Identify which cell holds the provided text, then report its [X, Y] central coordinate. 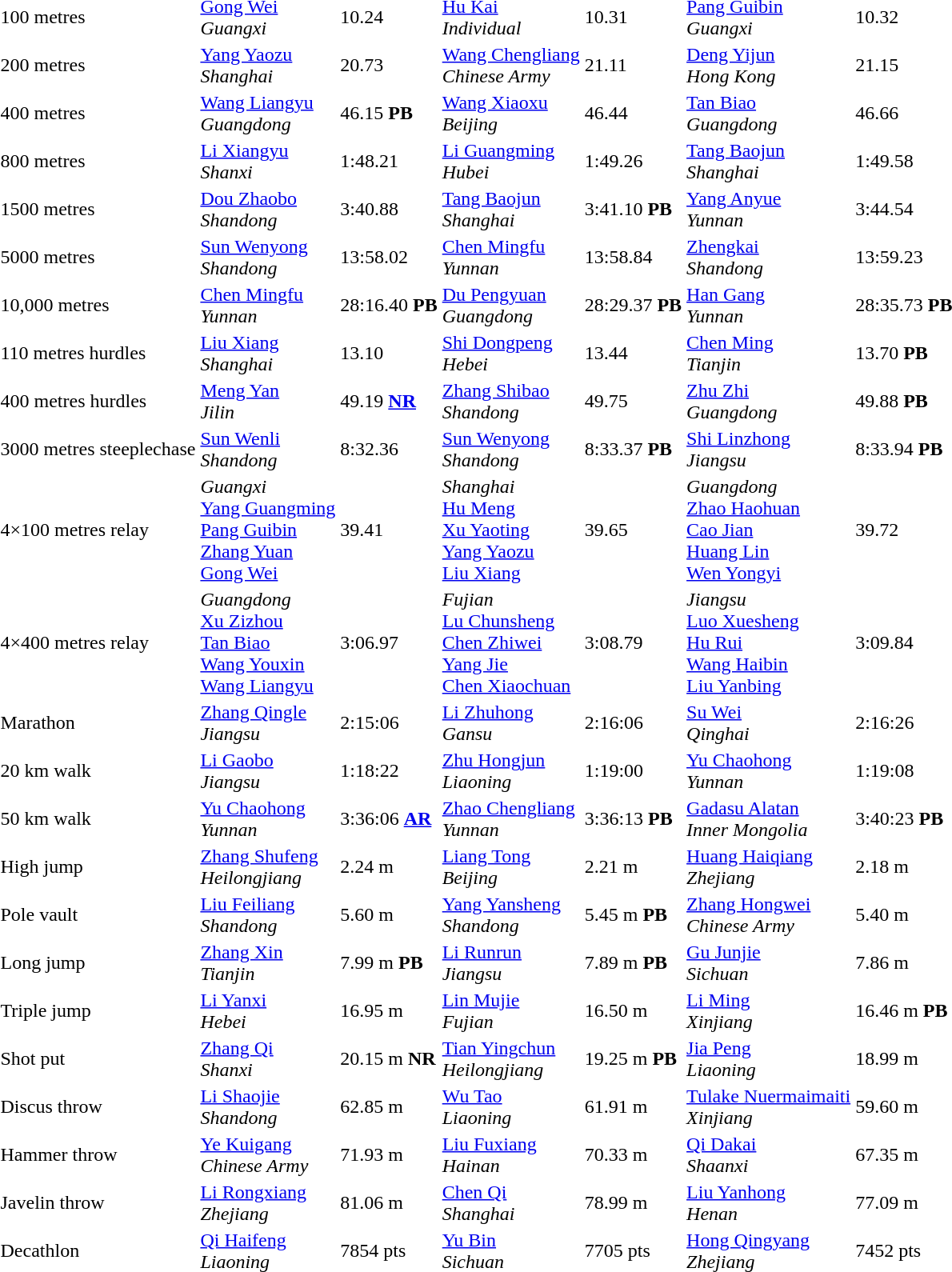
39.41 [389, 530]
46.15 PB [389, 114]
Zhu ZhiGuangdong [769, 402]
Li MingXinjiang [769, 1011]
71.93 m [389, 1155]
Yang YanshengShandong [510, 915]
1:19:00 [633, 771]
1:18:22 [389, 771]
2:15:06 [389, 723]
Zhao ChengliangYunnan [510, 819]
GuangxiYang GuangmingPang GuibinZhang YuanGong Wei [268, 530]
Jia PengLiaoning [769, 1059]
Zhang QingleJiangsu [268, 723]
Liang TongBeijing [510, 867]
3:36:13 PB [633, 819]
2.24 m [389, 867]
Wang XiaoxuBeijing [510, 114]
Zhu HongjunLiaoning [510, 771]
16.95 m [389, 1011]
81.06 m [389, 1203]
Huang HaiqiangZhejiang [769, 867]
Shi LinzhongJiangsu [769, 450]
78.99 m [633, 1203]
3:08.79 [633, 642]
39.65 [633, 530]
Li ZhuhongGansu [510, 723]
Li ShaojieShandong [268, 1107]
2.21 m [633, 867]
Deng YijunHong Kong [769, 66]
20.15 m NR [389, 1059]
5.45 m PB [633, 915]
16.50 m [633, 1011]
JiangsuLuo XueshengHu RuiWang HaibinLiu Yanbing [769, 642]
2:16:06 [633, 723]
Zhang QiShanxi [268, 1059]
Zhang HongweiChinese Army [769, 915]
Li RunrunJiangsu [510, 963]
Zhang ShibaoShandong [510, 402]
7.99 m PB [389, 963]
28:16.40 PB [389, 306]
Han GangYunnan [769, 306]
3:36:06 AR [389, 819]
49.19 NR [389, 402]
ZhengkaiShandong [769, 258]
GuangdongZhao HaohuanCao JianHuang LinWen Yongyi [769, 530]
Chen QiShanghai [510, 1203]
Wang ChengliangChinese Army [510, 66]
1:48.21 [389, 162]
8:32.36 [389, 450]
70.33 m [633, 1155]
Zhang ShufengHeilongjiang [268, 867]
13:58.84 [633, 258]
5.60 m [389, 915]
Zhang XinTianjin [268, 963]
Gadasu AlatanInner Mongolia [769, 819]
3:40.88 [389, 210]
Ye KuigangChinese Army [268, 1155]
3:06.97 [389, 642]
Li RongxiangZhejiang [268, 1203]
1:49.26 [633, 162]
GuangdongXu ZizhouTan BiaoWang YouxinWang Liangyu [268, 642]
Liu FeiliangShandong [268, 915]
61.91 m [633, 1107]
Tan BiaoGuangdong [769, 114]
Chen MingTianjin [769, 354]
28:29.37 PB [633, 306]
8:33.37 PB [633, 450]
Yang AnyueYunnan [769, 210]
13:58.02 [389, 258]
FujianLu ChunshengChen ZhiweiYang JieChen Xiaochuan [510, 642]
Dou ZhaoboShandong [268, 210]
Wang LiangyuGuangdong [268, 114]
Tian YingchunHeilongjiang [510, 1059]
Li GaoboJiangsu [268, 771]
21.11 [633, 66]
Li YanxiHebei [268, 1011]
Liu FuxiangHainan [510, 1155]
19.25 m PB [633, 1059]
62.85 m [389, 1107]
46.44 [633, 114]
Liu XiangShanghai [268, 354]
7.89 m PB [633, 963]
Wu TaoLiaoning [510, 1107]
Gu JunjieSichuan [769, 963]
Li XiangyuShanxi [268, 162]
ShanghaiHu MengXu YaotingYang YaozuLiu Xiang [510, 530]
Li GuangmingHubei [510, 162]
Meng YanJilin [268, 402]
Liu YanhongHenan [769, 1203]
Lin MujieFujian [510, 1011]
Tulake NuermaimaitiXinjiang [769, 1107]
Shi DongpengHebei [510, 354]
Su WeiQinghai [769, 723]
3:41.10 PB [633, 210]
13.10 [389, 354]
Sun WenliShandong [268, 450]
Yang YaozuShanghai [268, 66]
13.44 [633, 354]
Qi DakaiShaanxi [769, 1155]
20.73 [389, 66]
49.75 [633, 402]
Du PengyuanGuangdong [510, 306]
